Determine the (x, y) coordinate at the center of the cell enclosing the given text.  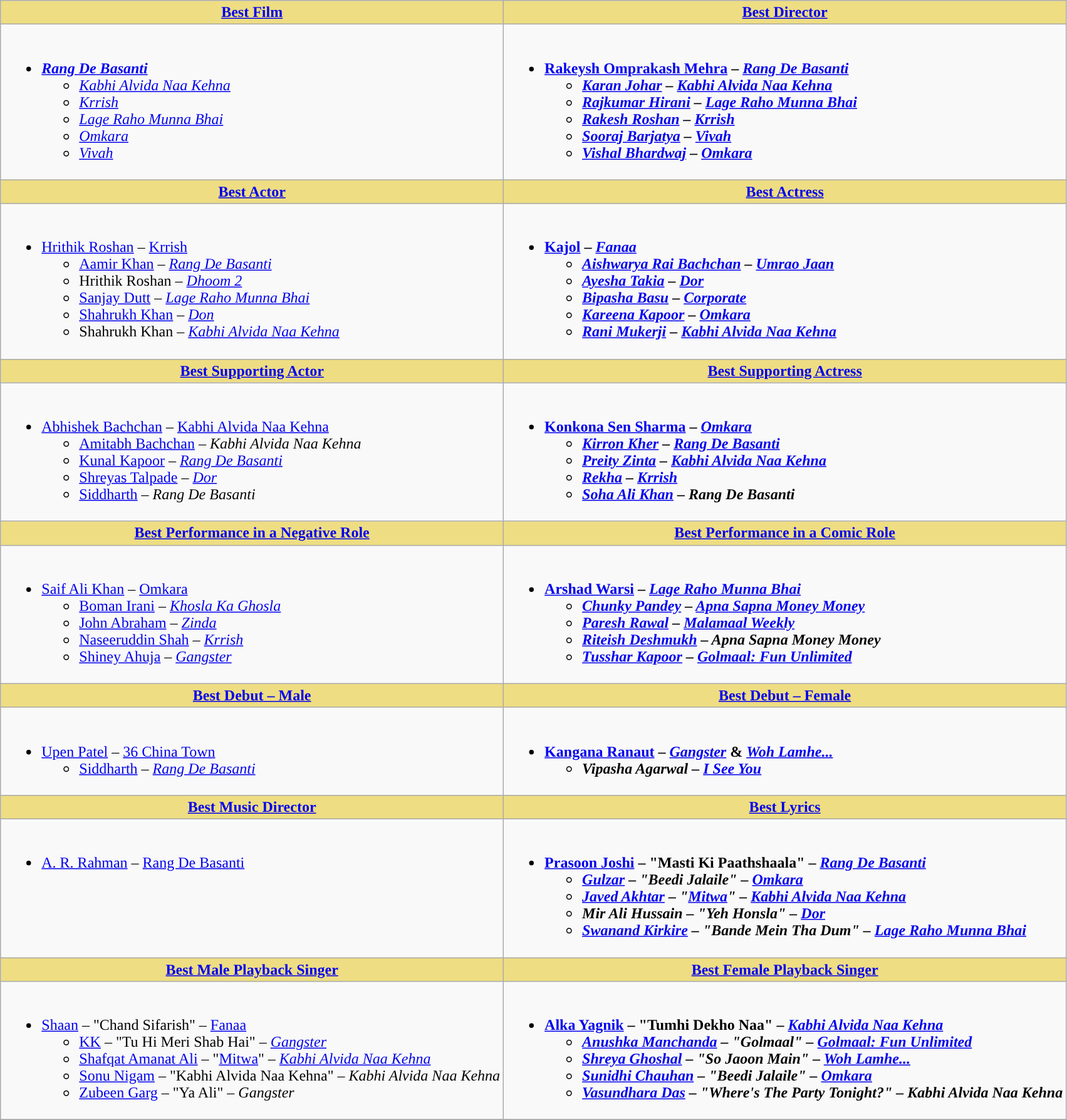
Best Debut – Male (252, 695)
Best Supporting Actress (785, 371)
Best Actress (785, 192)
Best Music Director (252, 807)
Best Director (785, 13)
Best Performance in a Negative Role (252, 533)
Best Supporting Actor (252, 371)
Best Film (252, 13)
Kangana Ranaut – Gangster & Woh Lamhe...Vipasha Agarwal – I See You (785, 751)
Saif Ali Khan – OmkaraBoman Irani – Khosla Ka GhoslaJohn Abraham – ZindaNaseeruddin Shah – KrrishShiney Ahuja – Gangster (252, 614)
Best Male Playback Singer (252, 969)
Best Debut – Female (785, 695)
A. R. Rahman – Rang De Basanti (252, 888)
Upen Patel – 36 China TownSiddharth – Rang De Basanti (252, 751)
Konkona Sen Sharma – OmkaraKirron Kher – Rang De BasantiPreity Zinta – Kabhi Alvida Naa KehnaRekha – KrrishSoha Ali Khan – Rang De Basanti (785, 452)
Best Female Playback Singer (785, 969)
Rang De BasantiKabhi Alvida Naa KehnaKrrishLage Raho Munna BhaiOmkaraVivah (252, 102)
Best Actor (252, 192)
Best Performance in a Comic Role (785, 533)
Best Lyrics (785, 807)
